Identify which cell holds the provided text, then report its (X, Y) central coordinate. 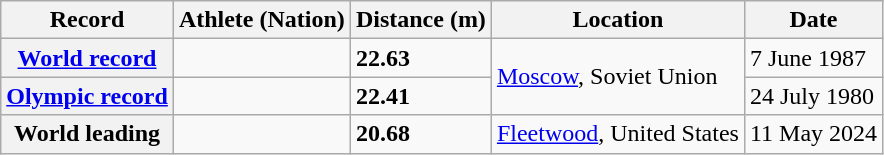
24 July 1980 (813, 96)
Location (618, 20)
11 May 2024 (813, 134)
Record (88, 20)
22.63 (420, 58)
22.41 (420, 96)
20.68 (420, 134)
Athlete (Nation) (262, 20)
Olympic record (88, 96)
Distance (m) (420, 20)
Fleetwood, United States (618, 134)
7 June 1987 (813, 58)
Date (813, 20)
World record (88, 58)
Moscow, Soviet Union (618, 77)
World leading (88, 134)
